Search for the cell housing the specified text and yield its (X, Y) center coordinate. 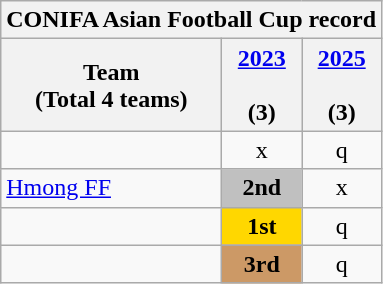
2025 (3) (342, 85)
3rd (262, 264)
Team(Total 4 teams) (112, 85)
Hmong FF (112, 188)
2nd (262, 188)
1st (262, 226)
CONIFA Asian Football Cup record (192, 20)
2023 (3) (262, 85)
